Capture the cell that displays the provided text and extract its (x, y) central coordinate. 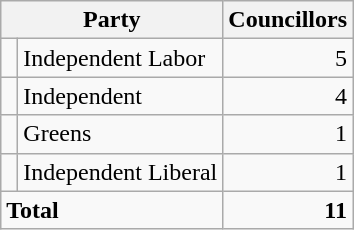
Independent Labor (120, 58)
Greens (120, 134)
Independent (120, 96)
4 (288, 96)
5 (288, 58)
Independent Liberal (120, 172)
11 (288, 210)
Party (112, 20)
Total (112, 210)
Councillors (288, 20)
